Extract the [x, y] coordinate from the center of the cell holding the provided text.  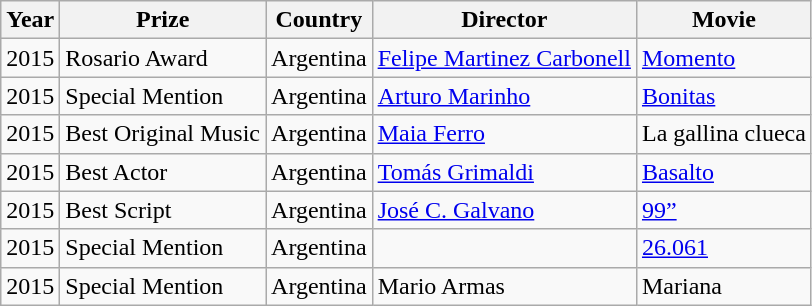
Felipe Martinez Carbonell [504, 58]
Year [30, 20]
Best Script [163, 210]
José C. Galvano [504, 210]
Mario Armas [504, 286]
Tomás Grimaldi [504, 172]
Director [504, 20]
Rosario Award [163, 58]
Best Actor [163, 172]
26.061 [724, 248]
Arturo Marinho [504, 96]
Prize [163, 20]
La gallina clueca [724, 134]
Country [320, 20]
Momento [724, 58]
Bonitas [724, 96]
Movie [724, 20]
Mariana [724, 286]
Basalto [724, 172]
99” [724, 210]
Maia Ferro [504, 134]
Best Original Music [163, 134]
